Output the (x, y) coordinate of the center of the cell containing the given text.  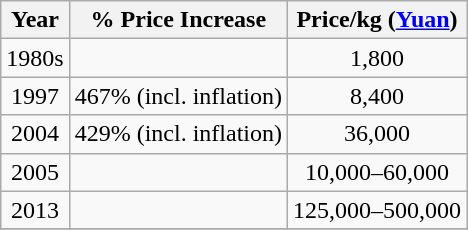
467% (incl. inflation) (178, 96)
2004 (35, 134)
36,000 (378, 134)
8,400 (378, 96)
2005 (35, 172)
125,000–500,000 (378, 210)
1997 (35, 96)
% Price Increase (178, 20)
10,000–60,000 (378, 172)
1980s (35, 58)
Year (35, 20)
Price/kg (Yuan) (378, 20)
2013 (35, 210)
1,800 (378, 58)
429% (incl. inflation) (178, 134)
